Pinpoint the cell where the given text exists, returning its [X, Y] midpoint coordinate. 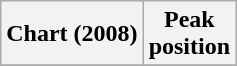
Chart (2008) [72, 34]
Peak position [189, 34]
